Return the (x, y) coordinate for the center point of the cell that contains the specified text.  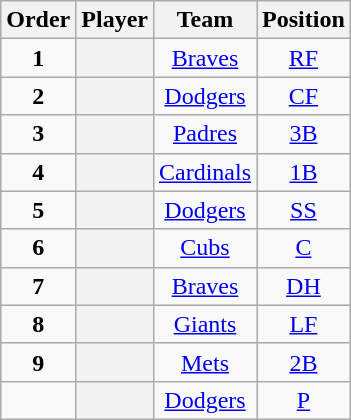
Cardinals (204, 172)
1B (304, 172)
6 (38, 248)
Team (204, 20)
C (304, 248)
P (304, 400)
2 (38, 96)
Order (38, 20)
2B (304, 362)
3 (38, 134)
Player (115, 20)
7 (38, 286)
SS (304, 210)
8 (38, 324)
Cubs (204, 248)
1 (38, 58)
RF (304, 58)
CF (304, 96)
Giants (204, 324)
LF (304, 324)
3B (304, 134)
DH (304, 286)
Mets (204, 362)
5 (38, 210)
4 (38, 172)
Padres (204, 134)
9 (38, 362)
Position (304, 20)
